Pinpoint the cell where the given text exists, returning its [x, y] midpoint coordinate. 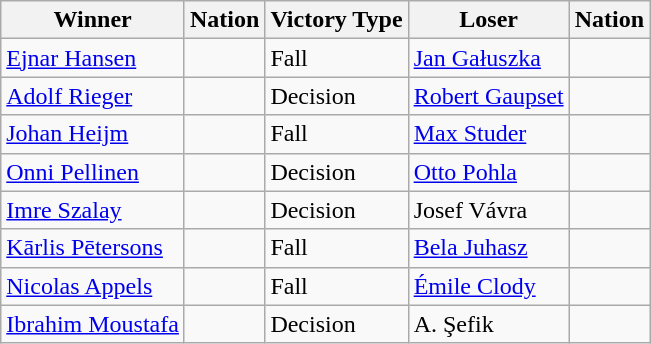
Loser [488, 20]
Kārlis Pētersons [93, 248]
Jan Gałuszka [488, 58]
Max Studer [488, 134]
Émile Clody [488, 286]
Winner [93, 20]
Robert Gaupset [488, 96]
Josef Vávra [488, 210]
Nicolas Appels [93, 286]
Bela Juhasz [488, 248]
Victory Type [336, 20]
Onni Pellinen [93, 172]
Adolf Rieger [93, 96]
A. Şefik [488, 324]
Ibrahim Moustafa [93, 324]
Imre Szalay [93, 210]
Ejnar Hansen [93, 58]
Otto Pohla [488, 172]
Johan Heijm [93, 134]
